Return [x, y] of the center of cell containing provided text 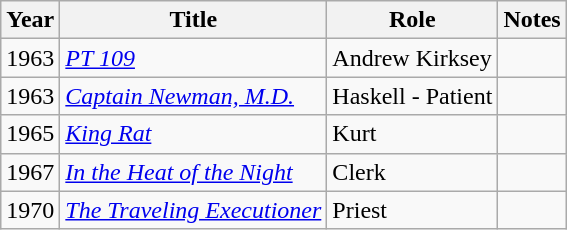
Role [412, 20]
Haskell - Patient [412, 96]
Clerk [412, 172]
Andrew Kirksey [412, 58]
Title [194, 20]
PT 109 [194, 58]
1970 [30, 210]
Captain Newman, M.D. [194, 96]
The Traveling Executioner [194, 210]
Priest [412, 210]
Kurt [412, 134]
1965 [30, 134]
King Rat [194, 134]
1967 [30, 172]
Year [30, 20]
Notes [532, 20]
In the Heat of the Night [194, 172]
